Detect which cell encompasses the target text, then output its (X, Y) center coordinate. 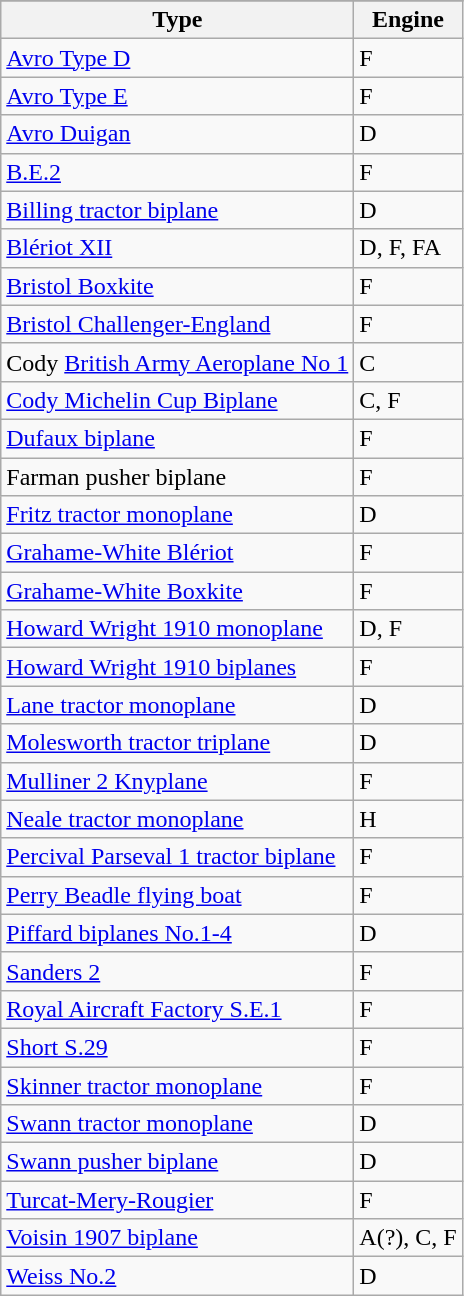
H (408, 819)
Turcat-Mery-Rougier (178, 1200)
Dufaux biplane (178, 438)
C (408, 362)
Lane tractor monoplane (178, 705)
Mulliner 2 Knyplane (178, 781)
Weiss No.2 (178, 1276)
Type (178, 20)
Blériot XII (178, 248)
D, F, FA (408, 248)
Swann pusher biplane (178, 1162)
C, F (408, 400)
Engine (408, 20)
A(?), C, F (408, 1238)
Molesworth tractor triplane (178, 743)
Grahame-White Blériot (178, 553)
Royal Aircraft Factory S.E.1 (178, 1009)
Percival Parseval 1 tractor biplane (178, 857)
Short S.29 (178, 1047)
Howard Wright 1910 biplanes (178, 667)
Farman pusher biplane (178, 477)
Sanders 2 (178, 971)
Swann tractor monoplane (178, 1124)
Bristol Challenger-England (178, 324)
B.E.2 (178, 172)
Skinner tractor monoplane (178, 1085)
Piffard biplanes No.1-4 (178, 933)
Avro Type E (178, 96)
Avro Duigan (178, 134)
Perry Beadle flying boat (178, 895)
Cody Michelin Cup Biplane (178, 400)
Cody British Army Aeroplane No 1 (178, 362)
Neale tractor monoplane (178, 819)
Grahame-White Boxkite (178, 591)
Avro Type D (178, 58)
Howard Wright 1910 monoplane (178, 629)
D, F (408, 629)
Bristol Boxkite (178, 286)
Billing tractor biplane (178, 210)
Fritz tractor monoplane (178, 515)
Voisin 1907 biplane (178, 1238)
